Output the (X, Y) coordinate of the center of the cell containing the given text.  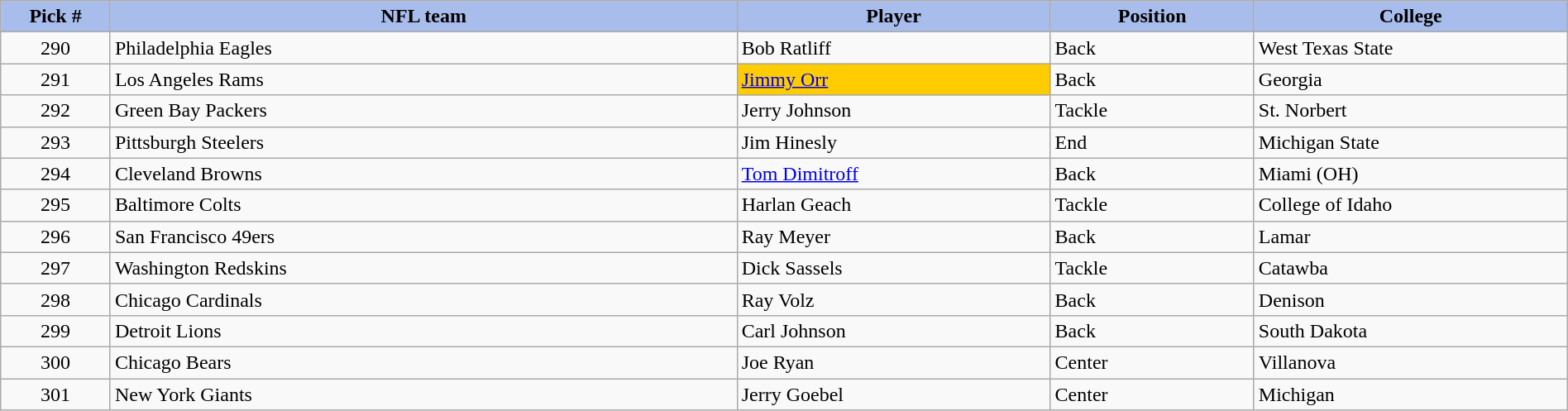
301 (56, 394)
College (1411, 17)
Philadelphia Eagles (423, 48)
Los Angeles Rams (423, 79)
Pittsburgh Steelers (423, 142)
Villanova (1411, 362)
299 (56, 331)
290 (56, 48)
Tom Dimitroff (893, 174)
296 (56, 237)
St. Norbert (1411, 111)
NFL team (423, 17)
298 (56, 299)
291 (56, 79)
297 (56, 268)
Ray Meyer (893, 237)
Jerry Johnson (893, 111)
Ray Volz (893, 299)
Cleveland Browns (423, 174)
Miami (OH) (1411, 174)
Jimmy Orr (893, 79)
San Francisco 49ers (423, 237)
Carl Johnson (893, 331)
300 (56, 362)
New York Giants (423, 394)
Position (1152, 17)
Baltimore Colts (423, 205)
Georgia (1411, 79)
Denison (1411, 299)
Joe Ryan (893, 362)
Chicago Cardinals (423, 299)
Harlan Geach (893, 205)
West Texas State (1411, 48)
294 (56, 174)
Washington Redskins (423, 268)
Green Bay Packers (423, 111)
End (1152, 142)
Jerry Goebel (893, 394)
292 (56, 111)
South Dakota (1411, 331)
Lamar (1411, 237)
Bob Ratliff (893, 48)
Chicago Bears (423, 362)
Detroit Lions (423, 331)
295 (56, 205)
Player (893, 17)
Michigan (1411, 394)
Pick # (56, 17)
Dick Sassels (893, 268)
Catawba (1411, 268)
Jim Hinesly (893, 142)
College of Idaho (1411, 205)
Michigan State (1411, 142)
293 (56, 142)
